Return the [X, Y] coordinate for the center point of the cell that contains the specified text.  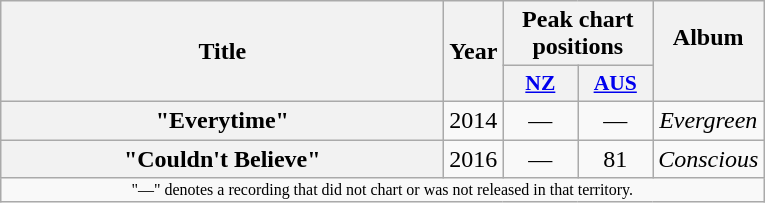
Conscious [708, 159]
Peak chart positions [578, 34]
"—" denotes a recording that did not chart or was not released in that territory. [382, 190]
Title [222, 52]
2014 [474, 120]
81 [616, 159]
NZ [540, 84]
AUS [616, 84]
Year [474, 52]
"Everytime" [222, 120]
"Couldn't Believe" [222, 159]
2016 [474, 159]
Album [708, 52]
Evergreen [708, 120]
